Find where the given text appears and provide that cell's center as [X, Y] coordinate. 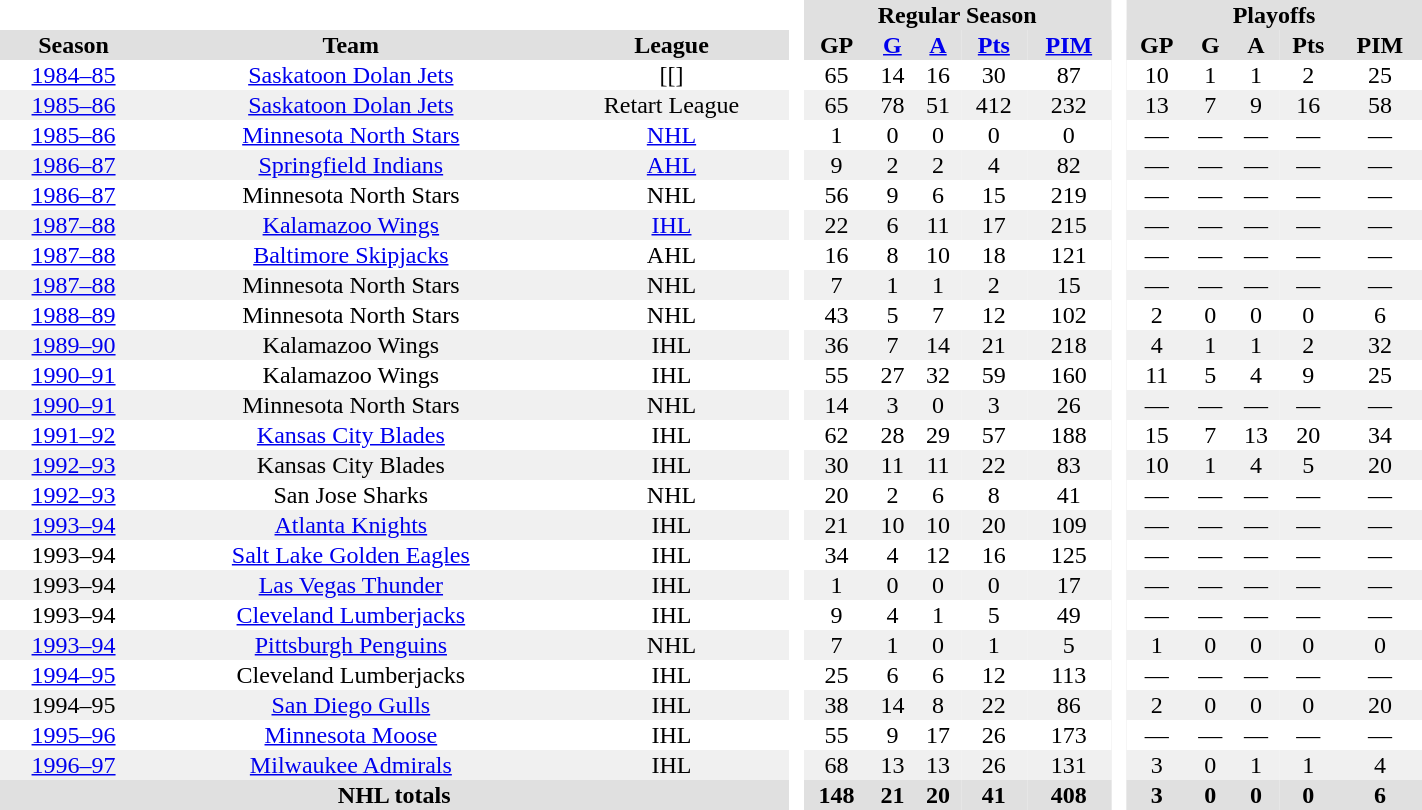
Springfield Indians [350, 165]
109 [1069, 525]
Salt Lake Golden Eagles [350, 555]
148 [837, 795]
San Diego Gulls [350, 705]
Regular Season [958, 15]
86 [1069, 705]
Atlanta Knights [350, 525]
219 [1069, 195]
51 [938, 105]
102 [1069, 315]
87 [1069, 75]
Playoffs [1274, 15]
1995–96 [74, 735]
27 [893, 375]
18 [994, 255]
58 [1380, 105]
62 [837, 435]
1991–92 [74, 435]
57 [994, 435]
131 [1069, 765]
78 [893, 105]
Pittsburgh Penguins [350, 645]
Milwaukee Admirals [350, 765]
NHL totals [394, 795]
Retart League [672, 105]
160 [1069, 375]
[[] [672, 75]
125 [1069, 555]
1984–85 [74, 75]
83 [1069, 465]
1996–97 [74, 765]
28 [893, 435]
218 [1069, 345]
Minnesota Moose [350, 735]
29 [938, 435]
412 [994, 105]
Team [350, 45]
408 [1069, 795]
36 [837, 345]
232 [1069, 105]
121 [1069, 255]
68 [837, 765]
Baltimore Skipjacks [350, 255]
173 [1069, 735]
38 [837, 705]
1989–90 [74, 345]
1988–89 [74, 315]
215 [1069, 225]
113 [1069, 675]
59 [994, 375]
Season [74, 45]
League [672, 45]
43 [837, 315]
188 [1069, 435]
82 [1069, 165]
San Jose Sharks [350, 495]
Las Vegas Thunder [350, 585]
49 [1069, 615]
56 [837, 195]
